Locate the cell with the specified text and output its (X, Y) center coordinate. 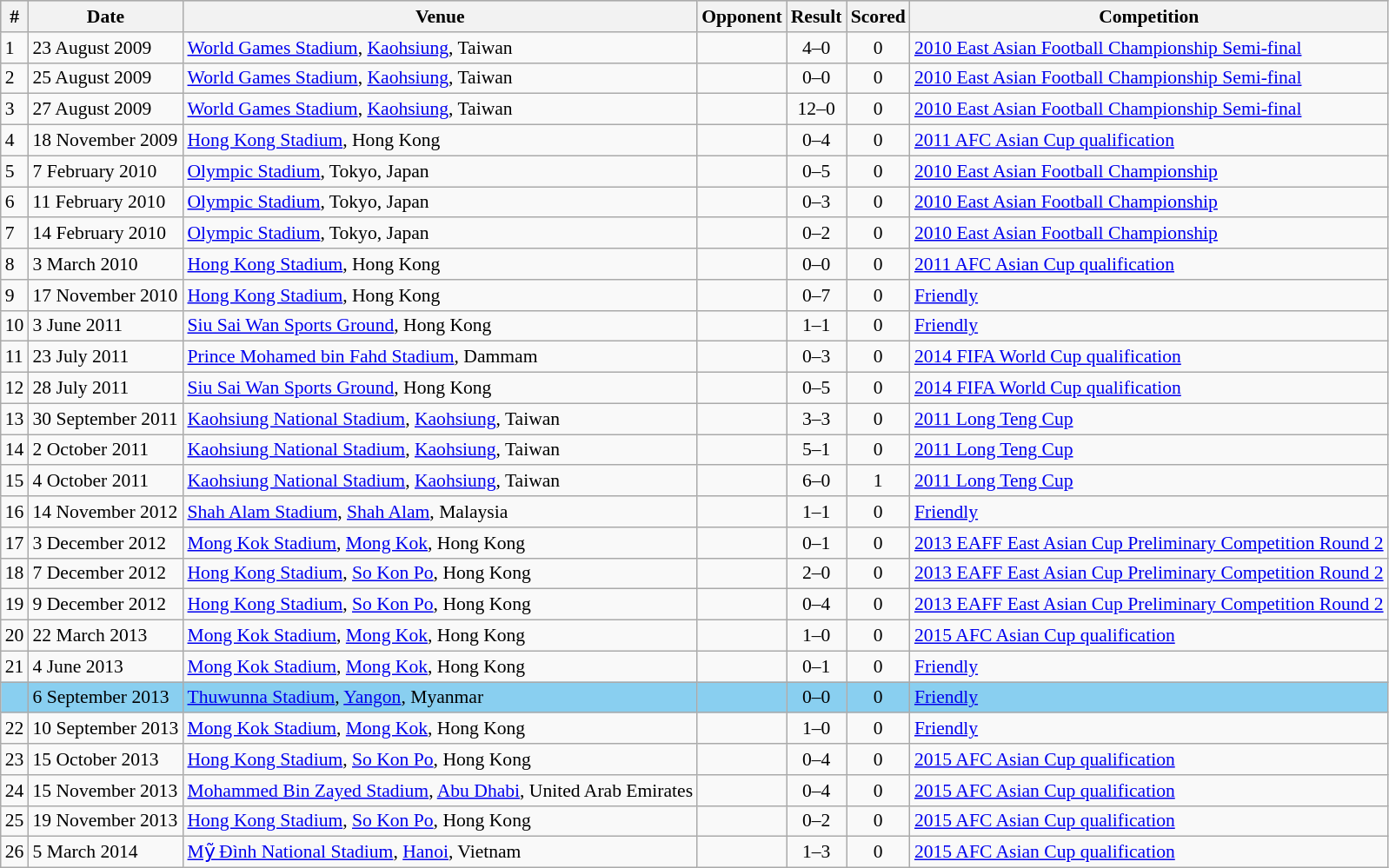
15 October 2013 (105, 759)
22 (15, 729)
18 (15, 573)
Prince Mohamed bin Fahd Stadium, Dammam (440, 357)
Opponent (742, 17)
20 (15, 636)
12 (15, 388)
26 (15, 852)
7 February 2010 (105, 171)
5–1 (817, 450)
4 October 2011 (105, 481)
Shah Alam Stadium, Shah Alam, Malaysia (440, 512)
17 (15, 543)
# (15, 17)
Thuwunna Stadium, Yangon, Myanmar (440, 698)
Venue (440, 17)
27 August 2009 (105, 109)
9 (15, 295)
4–0 (817, 48)
30 September 2011 (105, 419)
23 July 2011 (105, 357)
Mohammed Bin Zayed Stadium, Abu Dhabi, United Arab Emirates (440, 791)
19 (15, 605)
3–3 (817, 419)
0–7 (817, 295)
17 November 2010 (105, 295)
18 November 2009 (105, 141)
2 (15, 78)
4 June 2013 (105, 666)
6 (15, 202)
12–0 (817, 109)
13 (15, 419)
4 (15, 141)
3 (15, 109)
15 (15, 481)
14 February 2010 (105, 234)
Result (817, 17)
5 (15, 171)
25 August 2009 (105, 78)
Mỹ Đình National Stadium, Hanoi, Vietnam (440, 852)
1–3 (817, 852)
16 (15, 512)
Competition (1149, 17)
25 (15, 821)
7 December 2012 (105, 573)
14 November 2012 (105, 512)
10 September 2013 (105, 729)
3 June 2011 (105, 326)
28 July 2011 (105, 388)
3 March 2010 (105, 264)
24 (15, 791)
2–0 (817, 573)
19 November 2013 (105, 821)
15 November 2013 (105, 791)
6 September 2013 (105, 698)
23 August 2009 (105, 48)
10 (15, 326)
7 (15, 234)
5 March 2014 (105, 852)
6–0 (817, 481)
3 December 2012 (105, 543)
14 (15, 450)
Date (105, 17)
11 (15, 357)
Scored (878, 17)
21 (15, 666)
2 October 2011 (105, 450)
8 (15, 264)
11 February 2010 (105, 202)
23 (15, 759)
22 March 2013 (105, 636)
9 December 2012 (105, 605)
